Return the (x, y) coordinate for the center point of the cell that contains the specified text.  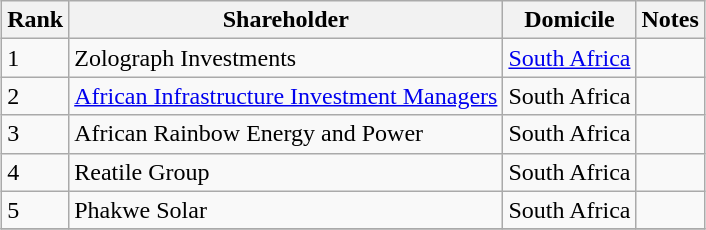
5 (36, 210)
Shareholder (286, 20)
4 (36, 172)
Notes (670, 20)
African Rainbow Energy and Power (286, 134)
3 (36, 134)
Rank (36, 20)
Phakwe Solar (286, 210)
Zolograph Investments (286, 58)
Reatile Group (286, 172)
1 (36, 58)
2 (36, 96)
Domicile (570, 20)
African Infrastructure Investment Managers (286, 96)
